Capture the cell that displays the provided text and extract its [X, Y] central coordinate. 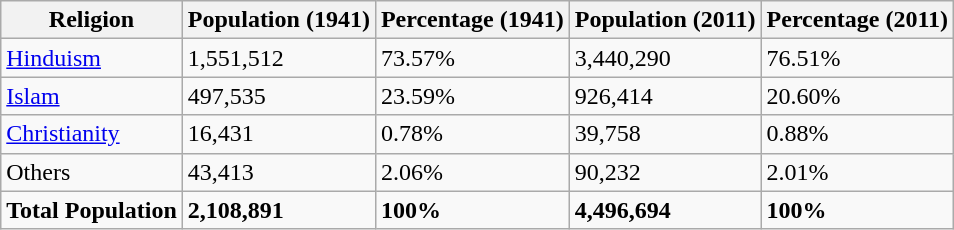
2.01% [858, 172]
16,431 [278, 134]
926,414 [665, 96]
39,758 [665, 134]
1,551,512 [278, 58]
0.88% [858, 134]
76.51% [858, 58]
Others [92, 172]
Religion [92, 20]
Christianity [92, 134]
Percentage (2011) [858, 20]
Population (2011) [665, 20]
Total Population [92, 210]
2,108,891 [278, 210]
43,413 [278, 172]
23.59% [472, 96]
Islam [92, 96]
497,535 [278, 96]
Percentage (1941) [472, 20]
4,496,694 [665, 210]
3,440,290 [665, 58]
Hinduism [92, 58]
73.57% [472, 58]
90,232 [665, 172]
Population (1941) [278, 20]
20.60% [858, 96]
2.06% [472, 172]
0.78% [472, 134]
